Determine the [x, y] coordinate at the center of the cell enclosing the given text.  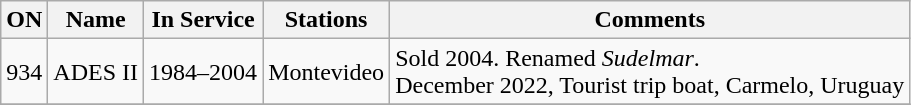
ON [24, 20]
Comments [650, 20]
1984–2004 [204, 72]
Name [96, 20]
In Service [204, 20]
934 [24, 72]
Sold 2004. Renamed Sudelmar.December 2022, Tourist trip boat, Carmelo, Uruguay [650, 72]
ADES II [96, 72]
Stations [326, 20]
Montevideo [326, 72]
